Provide the [X, Y] coordinate of the cell's center where the given text is located.  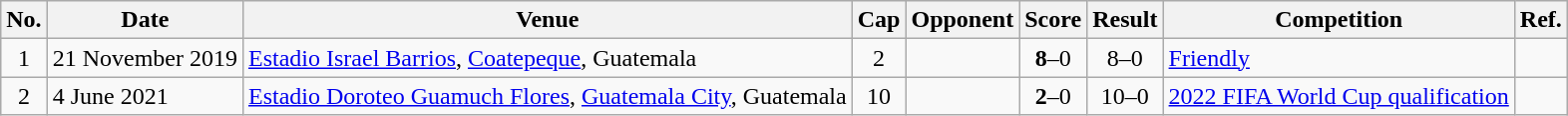
2022 FIFA World Cup qualification [1339, 96]
10 [879, 96]
Cap [879, 20]
Opponent [963, 20]
Competition [1339, 20]
No. [24, 20]
4 June 2021 [145, 96]
Venue [549, 20]
10–0 [1125, 96]
21 November 2019 [145, 58]
Date [145, 20]
Friendly [1339, 58]
Score [1053, 20]
Ref. [1540, 20]
1 [24, 58]
2–0 [1053, 96]
Estadio Doroteo Guamuch Flores, Guatemala City, Guatemala [549, 96]
Result [1125, 20]
Estadio Israel Barrios, Coatepeque, Guatemala [549, 58]
